Search for the cell housing the specified text and yield its (X, Y) center coordinate. 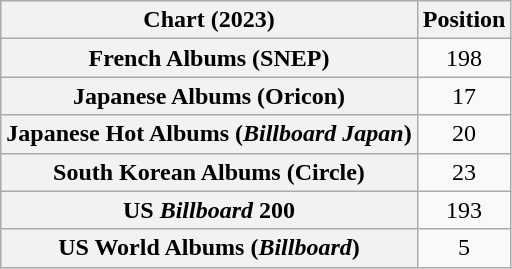
20 (464, 134)
193 (464, 210)
198 (464, 58)
Chart (2023) (209, 20)
US World Albums (Billboard) (209, 248)
US Billboard 200 (209, 210)
French Albums (SNEP) (209, 58)
5 (464, 248)
Japanese Albums (Oricon) (209, 96)
Position (464, 20)
Japanese Hot Albums (Billboard Japan) (209, 134)
17 (464, 96)
23 (464, 172)
South Korean Albums (Circle) (209, 172)
